Extract the [X, Y] coordinate from the center of the cell holding the provided text.  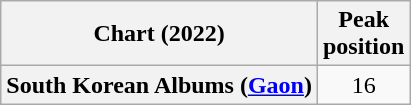
Chart (2022) [160, 34]
South Korean Albums (Gaon) [160, 85]
Peakposition [363, 34]
16 [363, 85]
